Locate the cell with the specified text and output its (X, Y) center coordinate. 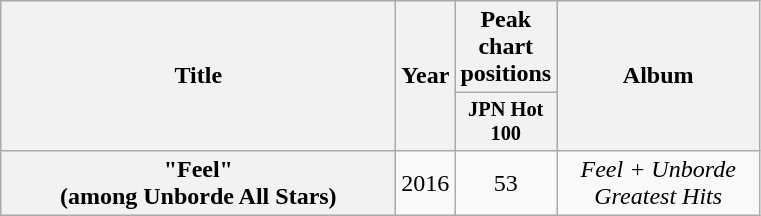
JPN Hot 100 (506, 122)
"Feel"(among Unborde All Stars) (198, 182)
53 (506, 182)
Feel + Unborde Greatest Hits (658, 182)
Year (426, 76)
Title (198, 76)
Album (658, 76)
2016 (426, 182)
Peak chart positions (506, 47)
